From the cell containing the given text, extract its center point as (x, y) coordinate. 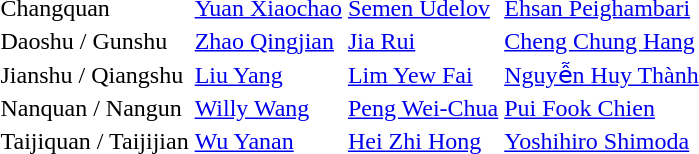
Lim Yew Fai (422, 75)
Zhao Qingjian (268, 41)
Liu Yang (268, 75)
Peng Wei-Chua (422, 109)
Willy Wang (268, 109)
Jia Rui (422, 41)
